From the cell containing the given text, extract its center point as [x, y] coordinate. 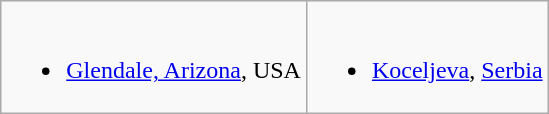
Glendale, Arizona, USA [154, 58]
Koceljeva, Serbia [427, 58]
